Output the (x, y) coordinate of the center of the cell containing the given text.  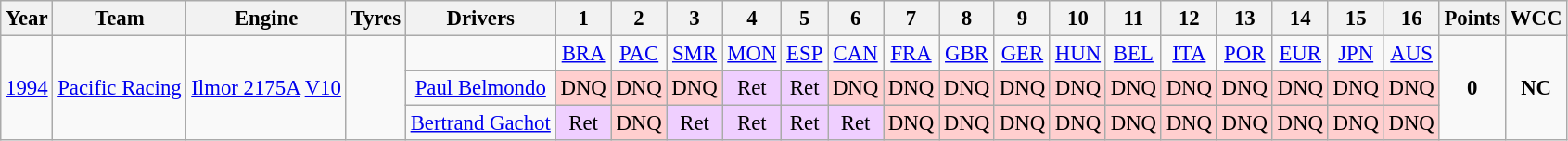
POR (1244, 54)
BRA (583, 54)
GBR (967, 54)
3 (695, 19)
GER (1022, 54)
7 (911, 19)
9 (1022, 19)
0 (1472, 89)
14 (1300, 19)
FRA (911, 54)
11 (1133, 19)
CAN (856, 54)
5 (805, 19)
ESP (805, 54)
1994 (27, 89)
EUR (1300, 54)
WCC (1536, 19)
SMR (695, 54)
2 (639, 19)
1 (583, 19)
NC (1536, 89)
Ilmor 2175A V10 (266, 89)
Tyres (376, 19)
JPN (1356, 54)
Year (27, 19)
ITA (1189, 54)
Team (120, 19)
6 (856, 19)
Pacific Racing (120, 89)
Points (1472, 19)
MON (752, 54)
Paul Belmondo (480, 88)
BEL (1133, 54)
16 (1411, 19)
Engine (266, 19)
AUS (1411, 54)
HUN (1077, 54)
10 (1077, 19)
Bertrand Gachot (480, 123)
12 (1189, 19)
4 (752, 19)
13 (1244, 19)
8 (967, 19)
PAC (639, 54)
Drivers (480, 19)
15 (1356, 19)
